Return the (X, Y) coordinate for the center point of the cell that contains the specified text.  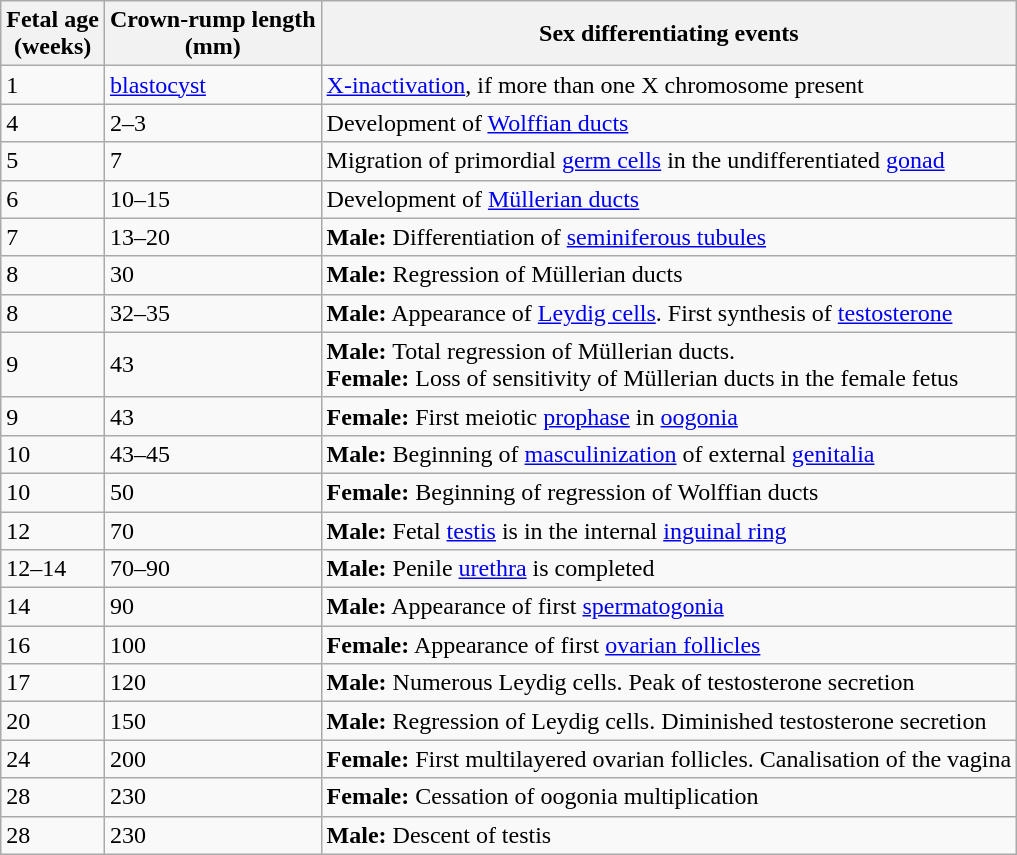
2–3 (212, 123)
90 (212, 607)
14 (53, 607)
12 (53, 531)
6 (53, 199)
Migration of primordial germ cells in the undifferentiated gonad (669, 161)
10–15 (212, 199)
5 (53, 161)
1 (53, 85)
Development of Müllerian ducts (669, 199)
20 (53, 721)
X-inactivation, if more than one X chromosome present (669, 85)
150 (212, 721)
100 (212, 645)
Female: Cessation of oogonia multiplication (669, 797)
Sex differentiating events (669, 34)
200 (212, 759)
24 (53, 759)
Male: Appearance of first spermatogonia (669, 607)
Male: Penile urethra is completed (669, 569)
Female: Appearance of first ovarian follicles (669, 645)
Male: Total regression of Müllerian ducts.Female: Loss of sensitivity of Müllerian ducts in the female fetus (669, 364)
Male: Appearance of Leydig cells. First synthesis of testosterone (669, 313)
Fetal age(weeks) (53, 34)
120 (212, 683)
16 (53, 645)
Female: First meiotic prophase in oogonia (669, 416)
70–90 (212, 569)
blastocyst (212, 85)
4 (53, 123)
Male: Regression of Müllerian ducts (669, 275)
30 (212, 275)
Crown-rump length(mm) (212, 34)
32–35 (212, 313)
50 (212, 492)
Male: Fetal testis is in the internal inguinal ring (669, 531)
Male: Beginning of masculinization of external genitalia (669, 454)
70 (212, 531)
Development of Wolffian ducts (669, 123)
13–20 (212, 237)
43–45 (212, 454)
17 (53, 683)
Male: Differentiation of seminiferous tubules (669, 237)
12–14 (53, 569)
Male: Regression of Leydig cells. Diminished testosterone secretion (669, 721)
Female: First multilayered ovarian follicles. Canalisation of the vagina (669, 759)
Male: Descent of testis (669, 835)
Female: Beginning of regression of Wolffian ducts (669, 492)
Male: Numerous Leydig cells. Peak of testosterone secretion (669, 683)
